Return [x, y] of the center of cell containing provided text 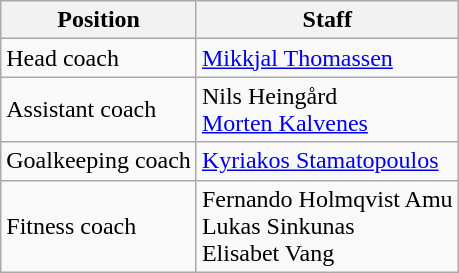
Fernando Holmqvist Amu Lukas Sinkunas Elisabet Vang [327, 226]
Staff [327, 20]
Kyriakos Stamatopoulos [327, 161]
Head coach [99, 58]
Goalkeeping coach [99, 161]
Assistant coach [99, 110]
Position [99, 20]
Nils Heingård Morten Kalvenes [327, 110]
Mikkjal Thomassen [327, 58]
Fitness coach [99, 226]
